Capture the cell that displays the provided text and extract its (x, y) central coordinate. 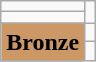
Bronze (43, 42)
